For the text-containing cell, return its midpoint in [x, y] coordinate format. 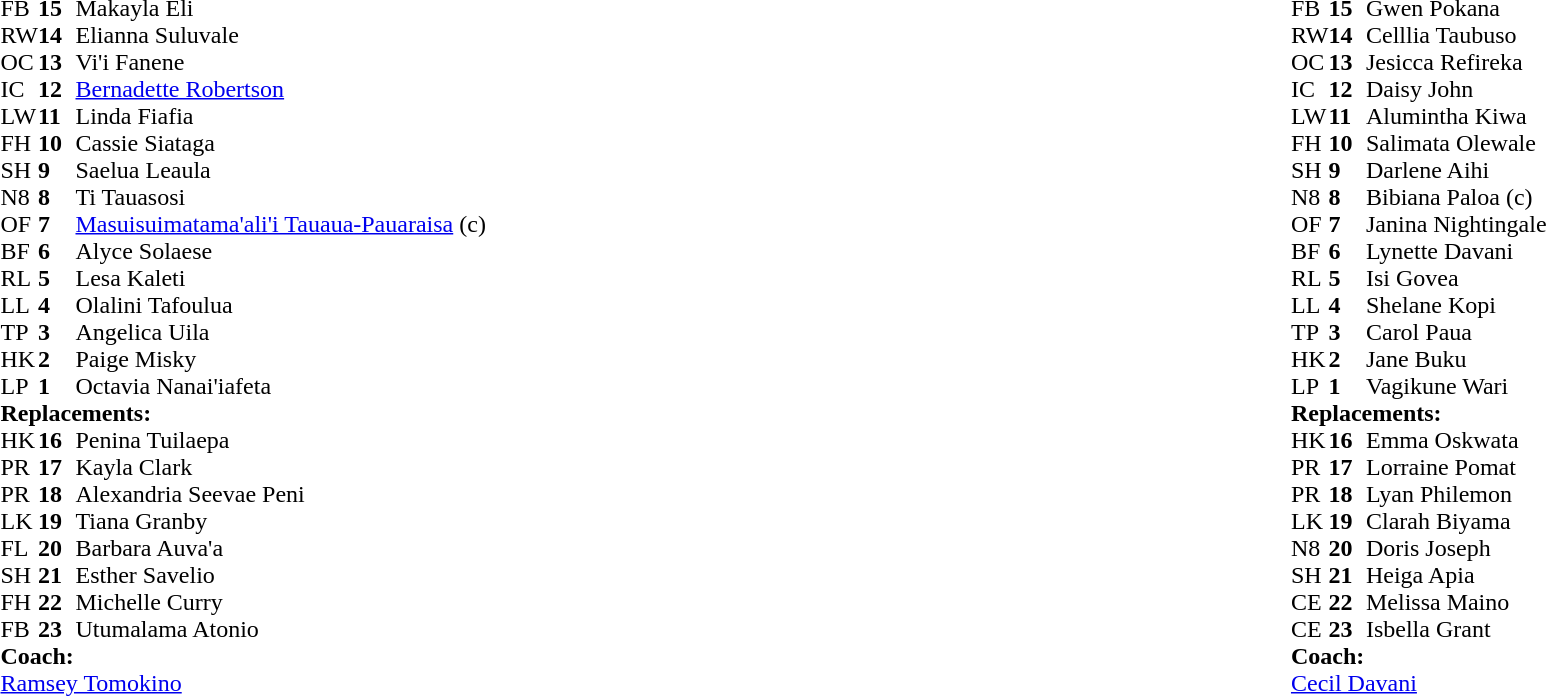
Vi'i Fanene [281, 62]
Lesa Kaleti [281, 278]
Linda Fiafia [281, 116]
Cassie Siataga [281, 144]
Angelica Uila [281, 332]
Esther Savelio [281, 576]
Paige Misky [281, 360]
Ti Tauasosi [281, 198]
Elianna Suluvale [281, 36]
Penina Tuilaepa [281, 440]
Barbara Auva'a [281, 548]
Alyce Solaese [281, 252]
Kayla Clark [281, 468]
Octavia Nanai'iafeta [281, 386]
Replacements: [242, 414]
FB [19, 630]
Alexandria Seevae Peni [281, 494]
Utumalama Atonio [281, 630]
FL [19, 548]
Bernadette Robertson [281, 90]
Michelle Curry [281, 602]
Saelua Leaula [281, 170]
Tiana Granby [281, 522]
Olalini Tafoulua [281, 306]
Coach: [242, 656]
Masuisuimatama'ali'i Tauaua-Pauaraisa (c) [281, 224]
